Return (x, y) of the center of cell containing provided text 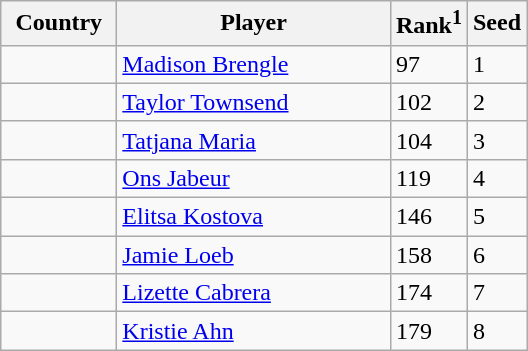
104 (428, 140)
146 (428, 217)
Taylor Townsend (254, 102)
179 (428, 331)
174 (428, 293)
Ons Jabeur (254, 178)
5 (496, 217)
6 (496, 255)
Country (59, 24)
1 (496, 64)
Elitsa Kostova (254, 217)
158 (428, 255)
Jamie Loeb (254, 255)
Lizette Cabrera (254, 293)
Rank1 (428, 24)
Kristie Ahn (254, 331)
119 (428, 178)
4 (496, 178)
7 (496, 293)
8 (496, 331)
2 (496, 102)
3 (496, 140)
97 (428, 64)
102 (428, 102)
Tatjana Maria (254, 140)
Seed (496, 24)
Player (254, 24)
Madison Brengle (254, 64)
